Determine the [X, Y] coordinate at the center of the cell enclosing the given text.  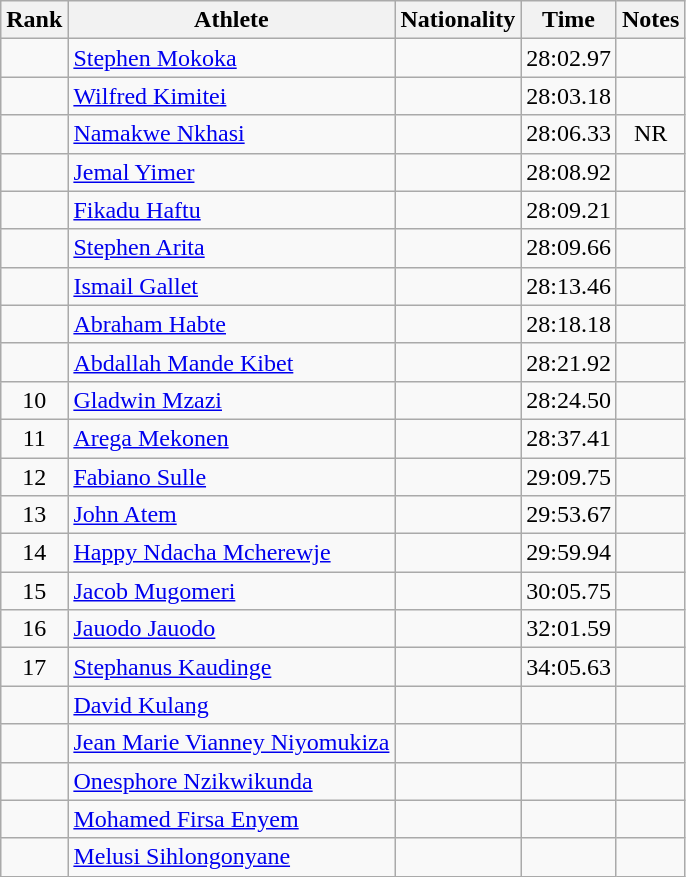
Onesphore Nzikwikunda [232, 781]
15 [34, 591]
Abraham Habte [232, 324]
Mohamed Firsa Enyem [232, 819]
Nationality [458, 20]
Notes [650, 20]
34:05.63 [569, 667]
Jacob Mugomeri [232, 591]
Stephen Arita [232, 248]
28:13.46 [569, 286]
Ismail Gallet [232, 286]
28:37.41 [569, 438]
Jean Marie Vianney Niyomukiza [232, 743]
28:03.18 [569, 96]
Stephanus Kaudinge [232, 667]
Happy Ndacha Mcherewje [232, 553]
28:08.92 [569, 172]
28:21.92 [569, 362]
Melusi Sihlongonyane [232, 857]
28:24.50 [569, 400]
28:18.18 [569, 324]
28:06.33 [569, 134]
Stephen Mokoka [232, 58]
Wilfred Kimitei [232, 96]
Gladwin Mzazi [232, 400]
NR [650, 134]
Fikadu Haftu [232, 210]
29:59.94 [569, 553]
29:09.75 [569, 477]
12 [34, 477]
11 [34, 438]
10 [34, 400]
28:09.21 [569, 210]
Time [569, 20]
28:02.97 [569, 58]
13 [34, 515]
David Kulang [232, 705]
Rank [34, 20]
32:01.59 [569, 629]
John Atem [232, 515]
Jauodo Jauodo [232, 629]
14 [34, 553]
17 [34, 667]
16 [34, 629]
Jemal Yimer [232, 172]
28:09.66 [569, 248]
Arega Mekonen [232, 438]
29:53.67 [569, 515]
Abdallah Mande Kibet [232, 362]
Athlete [232, 20]
Namakwe Nkhasi [232, 134]
30:05.75 [569, 591]
Fabiano Sulle [232, 477]
